Detect which cell encompasses the target text, then output its (X, Y) center coordinate. 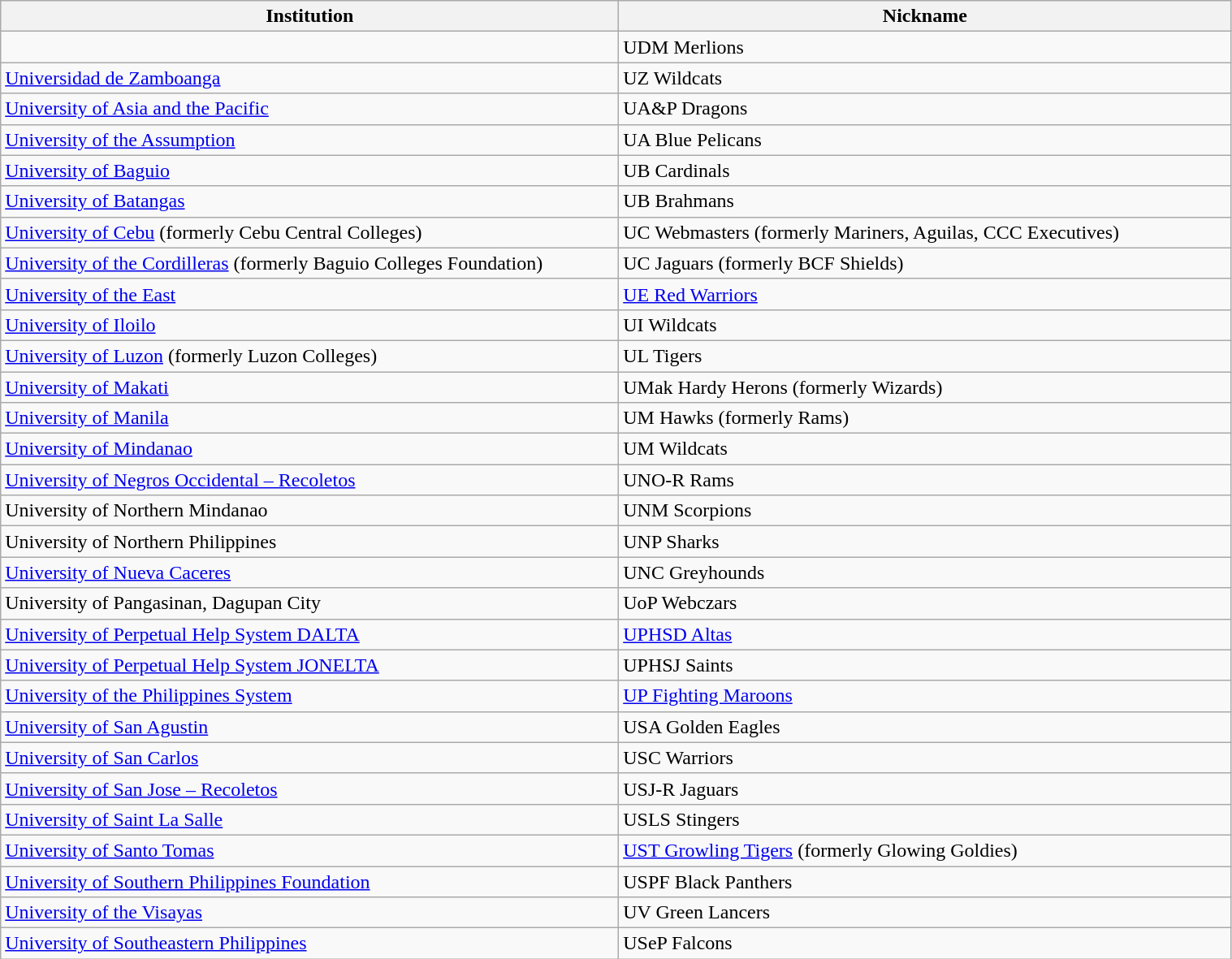
Institution (310, 16)
USC Warriors (925, 758)
USPF Black Panthers (925, 881)
UA Blue Pelicans (925, 140)
University of Baguio (310, 171)
University of Batangas (310, 201)
UA&P Dragons (925, 109)
UB Brahmans (925, 201)
Nickname (925, 16)
University of Perpetual Help System DALTA (310, 634)
UZ Wildcats (925, 78)
University of Mindanao (310, 449)
University of Nueva Caceres (310, 572)
University of San Agustin (310, 727)
University of Negros Occidental – Recoletos (310, 480)
UPHSD Altas (925, 634)
UoP Webczars (925, 603)
UI Wildcats (925, 325)
UM Wildcats (925, 449)
University of Southern Philippines Foundation (310, 881)
USJ-R Jaguars (925, 788)
University of Saint La Salle (310, 819)
UST Growling Tigers (formerly Glowing Goldies) (925, 850)
University of the East (310, 294)
University of Perpetual Help System JONELTA (310, 665)
UC Webmasters (formerly Mariners, Aguilas, CCC Executives) (925, 232)
University of Manila (310, 418)
University of Pangasinan, Dagupan City (310, 603)
UE Red Warriors (925, 294)
UC Jaguars (formerly BCF Shields) (925, 263)
UNO-R Rams (925, 480)
UP Fighting Maroons (925, 696)
UDM Merlions (925, 47)
USeP Falcons (925, 944)
University of Iloilo (310, 325)
University of the Assumption (310, 140)
UNP Sharks (925, 542)
University of Santo Tomas (310, 850)
UM Hawks (formerly Rams) (925, 418)
University of the Visayas (310, 913)
USA Golden Eagles (925, 727)
University of Southeastern Philippines (310, 944)
University of Luzon (formerly Luzon Colleges) (310, 356)
UMak Hardy Herons (formerly Wizards) (925, 387)
UB Cardinals (925, 171)
USLS Stingers (925, 819)
University of Asia and the Pacific (310, 109)
University of the Philippines System (310, 696)
University of the Cordilleras (formerly Baguio Colleges Foundation) (310, 263)
UV Green Lancers (925, 913)
University of Northern Mindanao (310, 511)
University of Makati (310, 387)
University of San Carlos (310, 758)
UL Tigers (925, 356)
Universidad de Zamboanga (310, 78)
University of Northern Philippines (310, 542)
UPHSJ Saints (925, 665)
UNM Scorpions (925, 511)
University of San Jose – Recoletos (310, 788)
UNC Greyhounds (925, 572)
University of Cebu (formerly Cebu Central Colleges) (310, 232)
